From the cell containing the given text, extract its center point as [X, Y] coordinate. 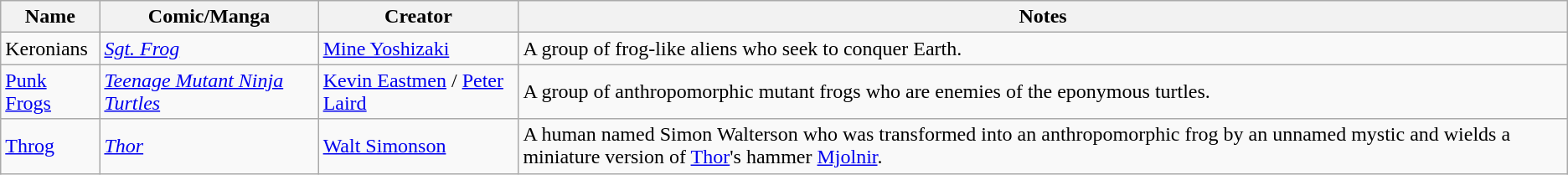
Sgt. Frog [209, 49]
Walt Simonson [419, 146]
Kevin Eastmen / Peter Laird [419, 92]
Keronians [50, 49]
A group of frog-like aliens who seek to conquer Earth. [1043, 49]
Throg [50, 146]
Teenage Mutant Ninja Turtles [209, 92]
Comic/Manga [209, 17]
Creator [419, 17]
Notes [1043, 17]
Punk Frogs [50, 92]
Mine Yoshizaki [419, 49]
Thor [209, 146]
A group of anthropomorphic mutant frogs who are enemies of the eponymous turtles. [1043, 92]
Name [50, 17]
